From the cell containing the given text, extract its center point as [x, y] coordinate. 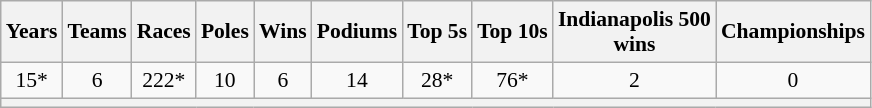
Years [32, 32]
Indianapolis 500 wins [634, 32]
Podiums [358, 32]
10 [225, 80]
76* [512, 80]
2 [634, 80]
Poles [225, 32]
14 [358, 80]
Top 5s [437, 32]
15* [32, 80]
0 [793, 80]
Championships [793, 32]
Wins [283, 32]
222* [164, 80]
Top 10s [512, 32]
28* [437, 80]
Races [164, 32]
Teams [96, 32]
